Find where the given text appears and provide that cell's center as [X, Y] coordinate. 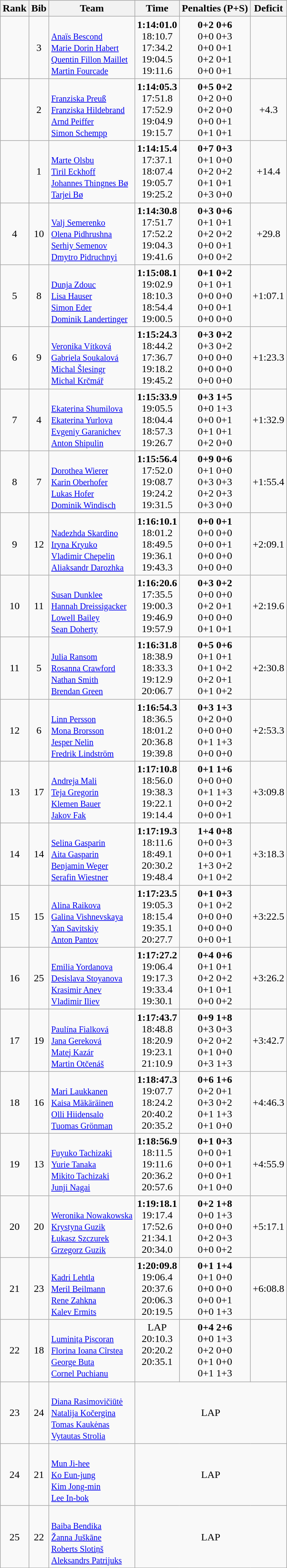
Veronika VítkováGabriela SoukalováMichal ŠlesingrMichal Krčmář [92, 358]
Mari LaukkanenKaisa MäkäräinenOlli HiidensaloTuomas Grönman [92, 1102]
0+4 2+60+0 1+30+2 0+00+1 0+00+1 1+3 [215, 1350]
1+4 0+80+0 0+30+0 0+11+3 0+20+1 0+2 [215, 854]
0+3 0+20+0 0+00+2 0+10+0 0+00+1 0+1 [215, 606]
0+3 1+30+2 0+00+0 0+00+1 1+30+0 0+0 [215, 730]
0+4 0+60+1 0+10+2 0+20+1 0+10+0 0+2 [215, 978]
1:16:54.318:36.518:01.220:36.819:39.8 [157, 730]
0+9 1+80+3 0+30+2 0+20+1 0+00+3 1+3 [215, 1040]
Linn PerssonMona BrorssonJesper NelinFredrik Lindström [92, 730]
1:16:10.118:01.218:49.519:36.119:43.3 [157, 544]
+2:53.3 [269, 730]
0+2 0+60+0 0+30+0 0+10+2 0+10+0 0+1 [215, 48]
2 [39, 110]
Emilia YordanovaDesislava StoyanovaKrasimir AnevVladimir Iliev [92, 978]
0+9 0+60+1 0+00+3 0+30+2 0+30+3 0+0 [215, 482]
0+6 1+60+2 0+10+3 0+20+1 1+30+1 0+0 [215, 1102]
+3:42.7 [269, 1040]
Marte OlsbuTiril EckhoffJohannes Thingnes BøTarjei Bø [92, 172]
3 [39, 48]
0+5 0+60+1 0+10+1 0+20+2 0+10+1 0+2 [215, 668]
1:17:27.219:06.419:17.319:33.419:30.1 [157, 978]
+2:09.1 [269, 544]
1:14:01.018:10.717:34.219:04.519:11.6 [157, 48]
Alina RaikovaGalina VishnevskayaYan SavitskiyAnton Pantov [92, 916]
Bib [39, 8]
Weronika NowakowskaKrystyna GuzikŁukasz SzczurekGrzegorz Guzik [92, 1226]
1:19:18.119:17.417:52.621:34.120:34.0 [157, 1226]
+1:55.4 [269, 482]
Team [92, 8]
+3:22.5 [269, 916]
Dunja ZdoucLisa HauserSimon EderDominik Landertinger [92, 296]
1:16:31.818:38.918:33.319:12.920:06.7 [157, 668]
+1:23.3 [269, 358]
+4:46.3 [269, 1102]
Julia RansomRosanna CrawfordNathan SmithBrendan Green [92, 668]
Ekaterina ShumilovaEkaterina YurlovaEvgeniy GaranichevAnton Shipulin [92, 420]
1:17:43.718:48.818:20.919:23.121:10.9 [157, 1040]
1:18:56.918:11.519:11.620:36.220:57.6 [157, 1164]
Time [157, 8]
Valj SemerenkoOlena PidhrushnaSerhiy SemenovDmytro Pidruchnyi [92, 234]
1:20:09.819:06.420:37.620:06.320:19.5 [157, 1288]
Franziska PreußFranziska HildebrandArnd PeifferSimon Schempp [92, 110]
1:14:15.417:37.118:07.419:05.719:25.2 [157, 172]
0+5 0+20+2 0+00+2 0+00+0 0+10+1 0+1 [215, 110]
1:16:20.617:35.519:00.319:46.919:57.9 [157, 606]
+5:17.1 [269, 1226]
0+0 0+10+0 0+00+0 0+10+0 0+00+0 0+0 [215, 544]
Kadri LehtlaMeril BeilmannRene ZahknaKalev Ermits [92, 1288]
0+3 0+60+1 0+10+2 0+20+0 0+10+0 0+2 [215, 234]
0+7 0+30+1 0+00+2 0+20+1 0+10+3 0+0 [215, 172]
Luminița PișcoranFlorina Ioana CîrsteaGeorge ButaCornel Puchianu [92, 1350]
1:18:47.319:07.718:24.220:40.220:35.2 [157, 1102]
+6:08.8 [269, 1288]
0+1 1+60+0 0+00+1 1+30+0 0+20+0 0+1 [215, 792]
0+1 0+20+1 0+10+0 0+00+0 0+10+0 0+0 [215, 296]
Anaïs BescondMarie Dorin HabertQuentin Fillon MailletMartin Fourcade [92, 48]
Baiba BendikaŽanna JuškāneRoberts SlotiņšAleksandrs Patrijuks [92, 1537]
Fuyuko TachizakiYurie TanakaMikito TachizakiJunji Nagai [92, 1164]
1:17:23.519:05.318:15.419:35.120:27.7 [157, 916]
0+2 1+80+0 1+30+0 0+00+2 0+30+0 0+2 [215, 1226]
1:15:08.119:02.918:10.318:54.419:00.5 [157, 296]
1:15:33.919:05.518:04.418:57.319:26.7 [157, 420]
Paulína FialkováJana GerekováMatej KazárMartin Otčenáš [92, 1040]
1:17:19.318:11.618:49.120:30.219:48.4 [157, 854]
Andreja MaliTeja GregorinKlemen BauerJakov Fak [92, 792]
+1:07.1 [269, 296]
+4.3 [269, 110]
1 [39, 172]
0+1 0+30+0 0+10+0 0+10+0 0+10+1 0+0 [215, 1164]
+29.8 [269, 234]
+2:19.6 [269, 606]
1:17:10.818:56.019:38.319:22.119:14.4 [157, 792]
+3:18.3 [269, 854]
Selina GasparinAita GasparinBenjamin WegerSerafin Wiestner [92, 854]
1:14:30.817:51.717:52.219:04.319:41.6 [157, 234]
LAP20:10.320:20.220:35.1 [157, 1350]
Diana RasimovičiūtėNatalija KočerginaTomas KaukėnasVytautas Strolia [92, 1413]
Mun Ji-heeKo Eun-jungKim Jong-minLee In-bok [92, 1475]
+3:09.8 [269, 792]
0+1 0+30+1 0+20+0 0+00+0 0+00+0 0+1 [215, 916]
+2:30.8 [269, 668]
Penalties (P+S) [215, 8]
Nadezhda SkardinoIryna KryukoVladimir ChepelinAliaksandr Darozhka [92, 544]
Susan DunkleeHannah DreissigackerLowell BaileySean Doherty [92, 606]
Dorothea WiererKarin OberhoferLukas HoferDominik Windisch [92, 482]
1:15:24.318:44.217:36.719:18.219:45.2 [157, 358]
+1:32.9 [269, 420]
1:15:56.417:52.019:08.719:24.219:31.5 [157, 482]
+3:26.2 [269, 978]
+4:55.9 [269, 1164]
+14.4 [269, 172]
1:14:05.317:51.817:52.919:04.919:15.7 [157, 110]
Rank [14, 8]
Deficit [269, 8]
0+3 0+20+3 0+20+0 0+00+0 0+00+0 0+0 [215, 358]
0+3 1+50+0 1+30+0 0+10+1 0+10+2 0+0 [215, 420]
0+1 1+40+1 0+00+0 0+00+0 0+10+0 1+3 [215, 1288]
